Provide the (x, y) coordinate of the cell's center where the given text is located.  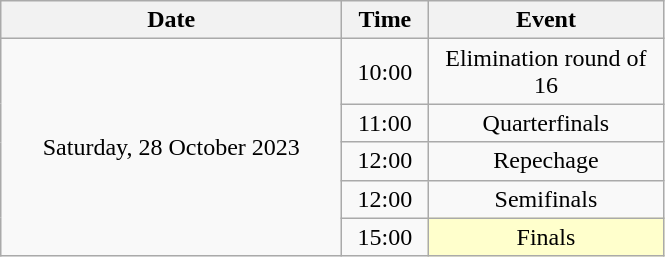
Finals (546, 237)
Time (385, 20)
Date (172, 20)
15:00 (385, 237)
11:00 (385, 123)
Quarterfinals (546, 123)
Elimination round of 16 (546, 72)
Event (546, 20)
10:00 (385, 72)
Repechage (546, 161)
Saturday, 28 October 2023 (172, 148)
Semifinals (546, 199)
